Pinpoint the cell where the given text exists, returning its (x, y) midpoint coordinate. 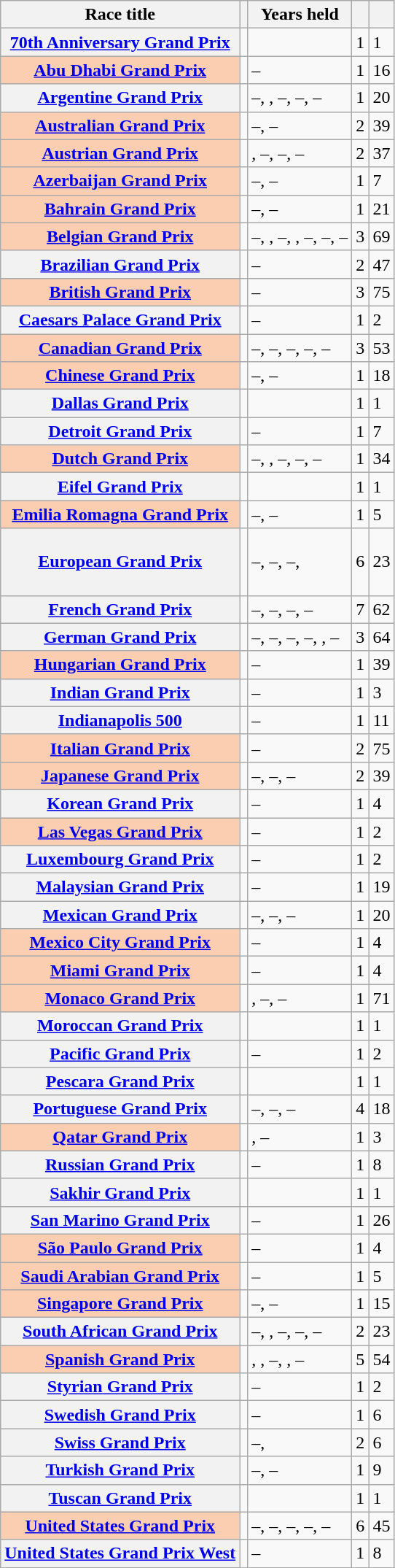
Austrian Grand Prix (120, 153)
19 (382, 887)
Hungarian Grand Prix (120, 665)
Qatar Grand Prix (120, 1137)
–, –, –, (300, 562)
Chinese Grand Prix (120, 376)
–, (300, 1443)
Portuguese Grand Prix (120, 1109)
26 (382, 1220)
United States Grand Prix (120, 1526)
South African Grand Prix (120, 1332)
Luxembourg Grand Prix (120, 860)
Japanese Grand Prix (120, 776)
21 (382, 209)
Mexico City Grand Prix (120, 943)
, – (300, 1137)
Abu Dhabi Grand Prix (120, 70)
Italian Grand Prix (120, 748)
Dallas Grand Prix (120, 403)
Brazilian Grand Prix (120, 264)
Las Vegas Grand Prix (120, 831)
Detroit Grand Prix (120, 431)
–, –, –, –, , – (300, 637)
11 (382, 720)
69 (382, 236)
Malaysian Grand Prix (120, 887)
Pacific Grand Prix (120, 1054)
Korean Grand Prix (120, 803)
Moroccan Grand Prix (120, 1026)
Australian Grand Prix (120, 125)
Turkish Grand Prix (120, 1470)
Argentine Grand Prix (120, 98)
54 (382, 1359)
Caesars Palace Grand Prix (120, 320)
47 (382, 264)
Monaco Grand Prix (120, 998)
Race title (120, 15)
37 (382, 153)
16 (382, 70)
, , –, , – (300, 1359)
, –, –, – (300, 153)
Swiss Grand Prix (120, 1443)
Canadian Grand Prix (120, 348)
Spanish Grand Prix (120, 1359)
United States Grand Prix West (120, 1553)
Singapore Grand Prix (120, 1304)
, –, – (300, 998)
Indianapolis 500 (120, 720)
Swedish Grand Prix (120, 1415)
Styrian Grand Prix (120, 1387)
62 (382, 609)
Years held (300, 15)
Miami Grand Prix (120, 970)
Azerbaijan Grand Prix (120, 181)
34 (382, 459)
9 (382, 1470)
European Grand Prix (120, 562)
Dutch Grand Prix (120, 459)
Bahrain Grand Prix (120, 209)
15 (382, 1304)
70th Anniversary Grand Prix (120, 42)
Indian Grand Prix (120, 692)
53 (382, 348)
64 (382, 637)
Emilia Romagna Grand Prix (120, 514)
–, –, –, – (300, 609)
45 (382, 1526)
Pescara Grand Prix (120, 1081)
Sakhir Grand Prix (120, 1192)
71 (382, 998)
Saudi Arabian Grand Prix (120, 1276)
British Grand Prix (120, 292)
Mexican Grand Prix (120, 915)
Belgian Grand Prix (120, 236)
San Marino Grand Prix (120, 1220)
German Grand Prix (120, 637)
French Grand Prix (120, 609)
Russian Grand Prix (120, 1165)
–, , –, , –, –, – (300, 236)
Eifel Grand Prix (120, 487)
São Paulo Grand Prix (120, 1248)
Tuscan Grand Prix (120, 1498)
